Find where the given text appears and provide that cell's center as (X, Y) coordinate. 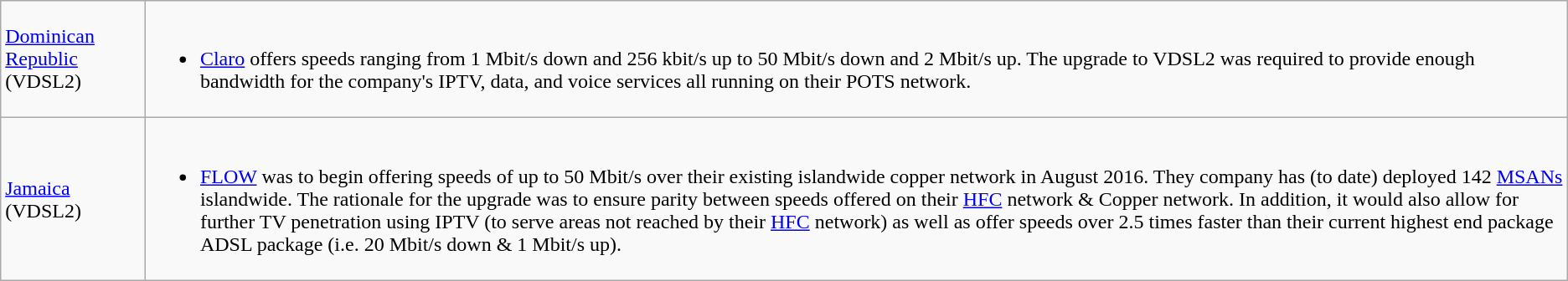
Jamaica (VDSL2) (74, 199)
Dominican Republic (VDSL2) (74, 59)
